Output the [x, y] coordinate of the center of the cell containing the given text.  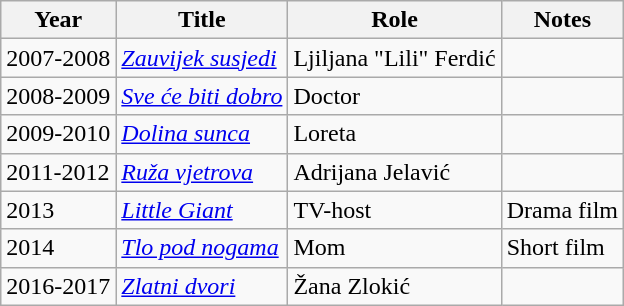
2013 [58, 210]
Žana Zlokić [394, 286]
Mom [394, 248]
Role [394, 20]
Year [58, 20]
Doctor [394, 96]
Drama film [562, 210]
2011-2012 [58, 172]
2016-2017 [58, 286]
Title [202, 20]
Zlatni dvori [202, 286]
Little Giant [202, 210]
2008-2009 [58, 96]
Notes [562, 20]
Ruža vjetrova [202, 172]
Ljiljana "Lili" Ferdić [394, 58]
Sve će biti dobro [202, 96]
TV-host [394, 210]
2014 [58, 248]
2007-2008 [58, 58]
Zauvijek susjedi [202, 58]
2009-2010 [58, 134]
Dolina sunca [202, 134]
Tlo pod nogama [202, 248]
Loreta [394, 134]
Adrijana Jelavić [394, 172]
Short film [562, 248]
